Find where the given text appears and provide that cell's center as (X, Y) coordinate. 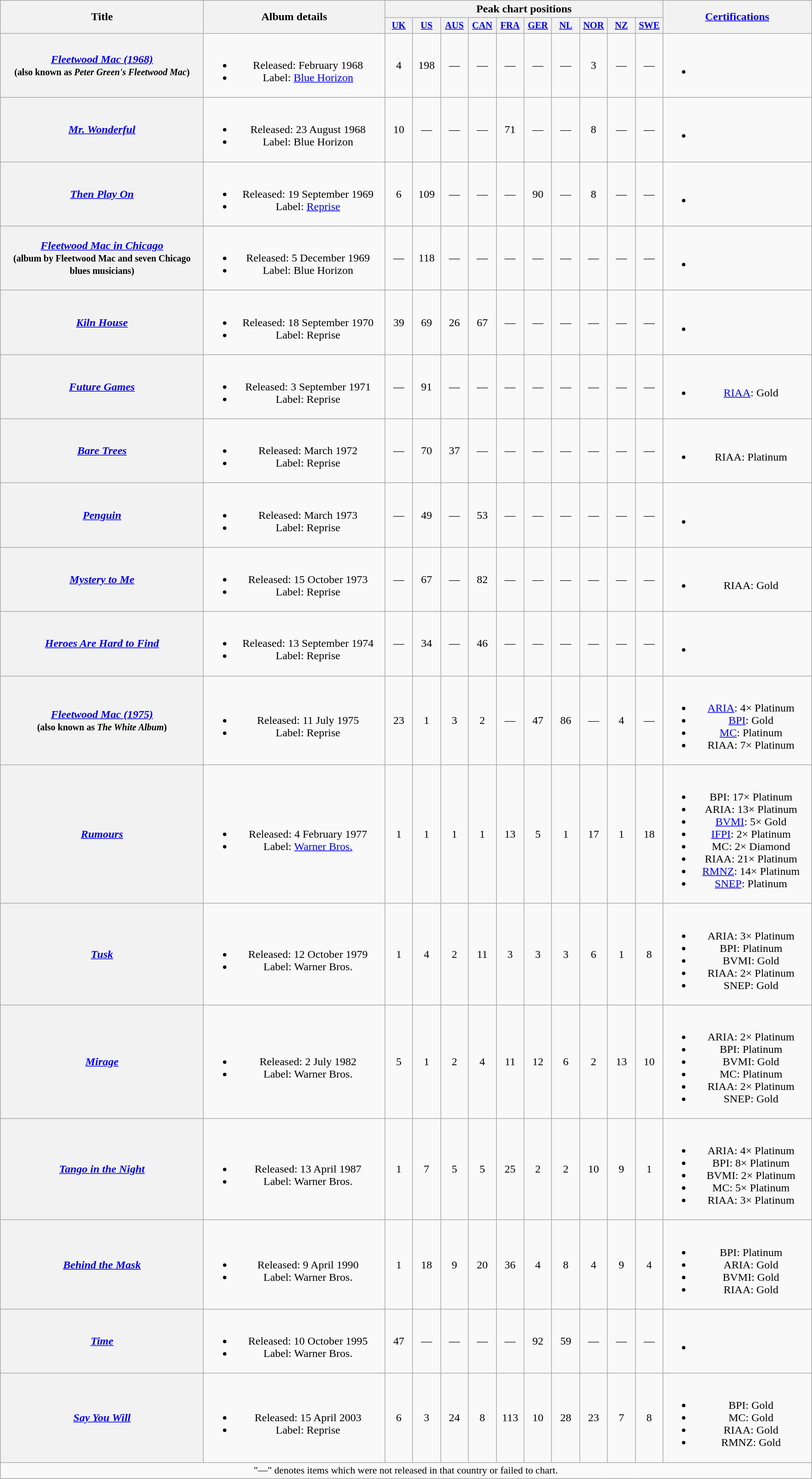
Released: 13 September 1974Label: Reprise (295, 644)
12 (538, 1062)
NOR (594, 26)
Released: 11 July 1975Label: Reprise (295, 720)
ARIA: 3× PlatinumBPI: PlatinumBVMI: GoldRIAA: 2× PlatinumSNEP: Gold (737, 954)
ARIA: 4× PlatinumBPI: GoldMC: PlatinumRIAA: 7× Platinum (737, 720)
92 (538, 1341)
Released: March 1973Label: Reprise (295, 515)
20 (483, 1264)
UK (399, 26)
Mirage (102, 1062)
Released: 12 October 1979Label: Warner Bros. (295, 954)
Rumours (102, 834)
Penguin (102, 515)
AUS (454, 26)
BPI: PlatinumARIA: GoldBVMI: GoldRIAA: Gold (737, 1264)
Then Play On (102, 194)
24 (454, 1418)
Behind the Mask (102, 1264)
Released: 10 October 1995Label: Warner Bros. (295, 1341)
Bare Trees (102, 451)
53 (483, 515)
Heroes Are Hard to Find (102, 644)
FRA (510, 26)
Released: 2 July 1982Label: Warner Bros. (295, 1062)
Future Games (102, 387)
Kiln House (102, 322)
Released: 15 October 1973Label: Reprise (295, 579)
70 (427, 451)
113 (510, 1418)
Tango in the Night (102, 1169)
Say You Will (102, 1418)
71 (510, 130)
Tusk (102, 954)
59 (566, 1341)
GER (538, 26)
US (427, 26)
34 (427, 644)
Released: 5 December 1969Label: Blue Horizon (295, 258)
Album details (295, 17)
"—" denotes items which were not released in that country or failed to chart. (406, 1471)
28 (566, 1418)
Released: 23 August 1968Label: Blue Horizon (295, 130)
SWE (650, 26)
90 (538, 194)
Released: March 1972Label: Reprise (295, 451)
26 (454, 322)
39 (399, 322)
Released: 13 April 1987Label: Warner Bros. (295, 1169)
Peak chart positions (524, 9)
Certifications (737, 17)
46 (483, 644)
ARIA: 2× PlatinumBPI: PlatinumBVMI: GoldMC: PlatinumRIAA: 2× PlatinumSNEP: Gold (737, 1062)
NZ (621, 26)
ARIA: 4× PlatinumBPI: 8× PlatinumBVMI: 2× PlatinumMC: 5× PlatinumRIAA: 3× Platinum (737, 1169)
Mystery to Me (102, 579)
17 (594, 834)
36 (510, 1264)
Fleetwood Mac (1968)(also known as Peter Green's Fleetwood Mac) (102, 65)
Title (102, 17)
86 (566, 720)
69 (427, 322)
BPI: 17× PlatinumARIA: 13× PlatinumBVMI: 5× GoldIFPI: 2× PlatinumMC: 2× DiamondRIAA: 21× PlatinumRMNZ: 14× PlatinumSNEP: Platinum (737, 834)
Mr. Wonderful (102, 130)
Released: 3 September 1971Label: Reprise (295, 387)
BPI: GoldMC: GoldRIAA: GoldRMNZ: Gold (737, 1418)
Released: 19 September 1969Label: Reprise (295, 194)
Released: 4 February 1977Label: Warner Bros. (295, 834)
82 (483, 579)
Time (102, 1341)
Released: 15 April 2003Label: Reprise (295, 1418)
NL (566, 26)
Fleetwood Mac in Chicago(album by Fleetwood Mac and seven Chicago blues musicians) (102, 258)
109 (427, 194)
118 (427, 258)
49 (427, 515)
198 (427, 65)
Released: 9 April 1990Label: Warner Bros. (295, 1264)
25 (510, 1169)
CAN (483, 26)
37 (454, 451)
91 (427, 387)
Released: February 1968Label: Blue Horizon (295, 65)
Fleetwood Mac (1975)(also known as The White Album) (102, 720)
RIAA: Platinum (737, 451)
Released: 18 September 1970Label: Reprise (295, 322)
